Capture the cell that displays the provided text and extract its [X, Y] central coordinate. 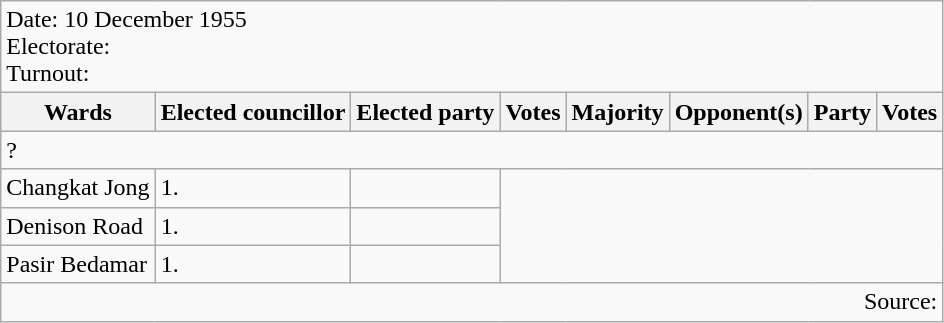
Changkat Jong [78, 188]
Elected party [426, 112]
Wards [78, 112]
Pasir Bedamar [78, 264]
Party [842, 112]
? [472, 150]
Majority [618, 112]
Date: 10 December 1955Electorate: Turnout: [472, 47]
Source: [472, 302]
Denison Road [78, 226]
Opponent(s) [738, 112]
Elected councillor [253, 112]
